Identify which cell holds the provided text, then report its [X, Y] central coordinate. 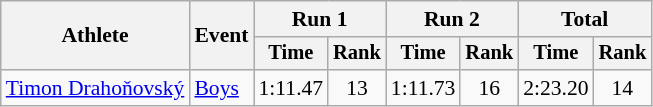
Run 1 [320, 19]
2:23.20 [556, 88]
Boys [221, 88]
13 [357, 88]
1:11.47 [292, 88]
Athlete [96, 36]
16 [489, 88]
Timon Drahoňovský [96, 88]
Run 2 [452, 19]
14 [623, 88]
Event [221, 36]
Total [584, 19]
1:11.73 [424, 88]
